Pinpoint the cell where the given text exists, returning its [x, y] midpoint coordinate. 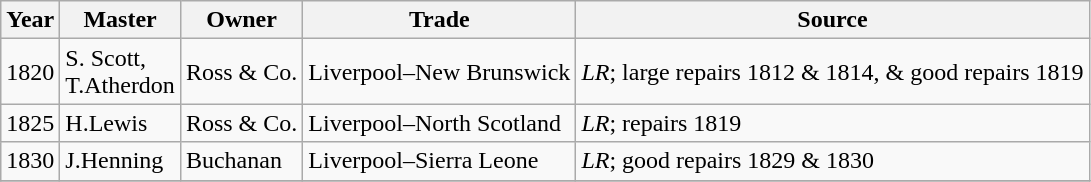
LR; repairs 1819 [832, 123]
1830 [30, 161]
Trade [440, 20]
Master [120, 20]
Owner [241, 20]
Liverpool–New Brunswick [440, 72]
LR; large repairs 1812 & 1814, & good repairs 1819 [832, 72]
1820 [30, 72]
H.Lewis [120, 123]
Liverpool–Sierra Leone [440, 161]
Source [832, 20]
S. Scott,T.Atherdon [120, 72]
J.Henning [120, 161]
LR; good repairs 1829 & 1830 [832, 161]
Buchanan [241, 161]
Year [30, 20]
1825 [30, 123]
Liverpool–North Scotland [440, 123]
